Return the [X, Y] coordinate for the center point of the cell that contains the specified text.  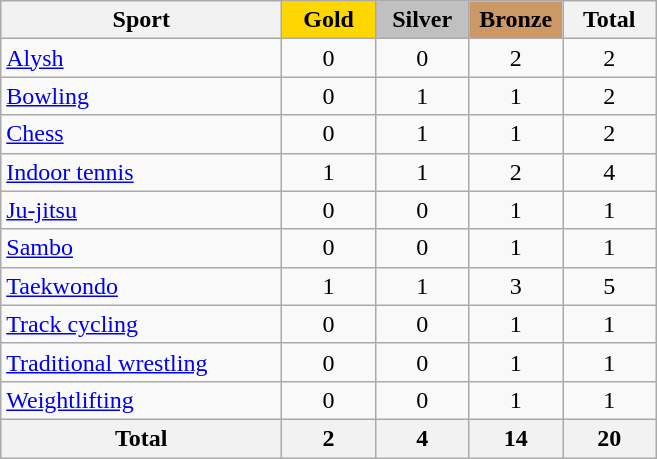
Bronze [516, 20]
5 [609, 286]
Track cycling [142, 324]
Traditional wrestling [142, 362]
14 [516, 438]
Ju-jitsu [142, 210]
Sport [142, 20]
Gold [329, 20]
Alysh [142, 58]
Chess [142, 134]
Weightlifting [142, 400]
Taekwondo [142, 286]
Bowling [142, 96]
Sambo [142, 248]
Silver [422, 20]
20 [609, 438]
Indoor tennis [142, 172]
3 [516, 286]
